Locate the cell with the specified text and output its [X, Y] center coordinate. 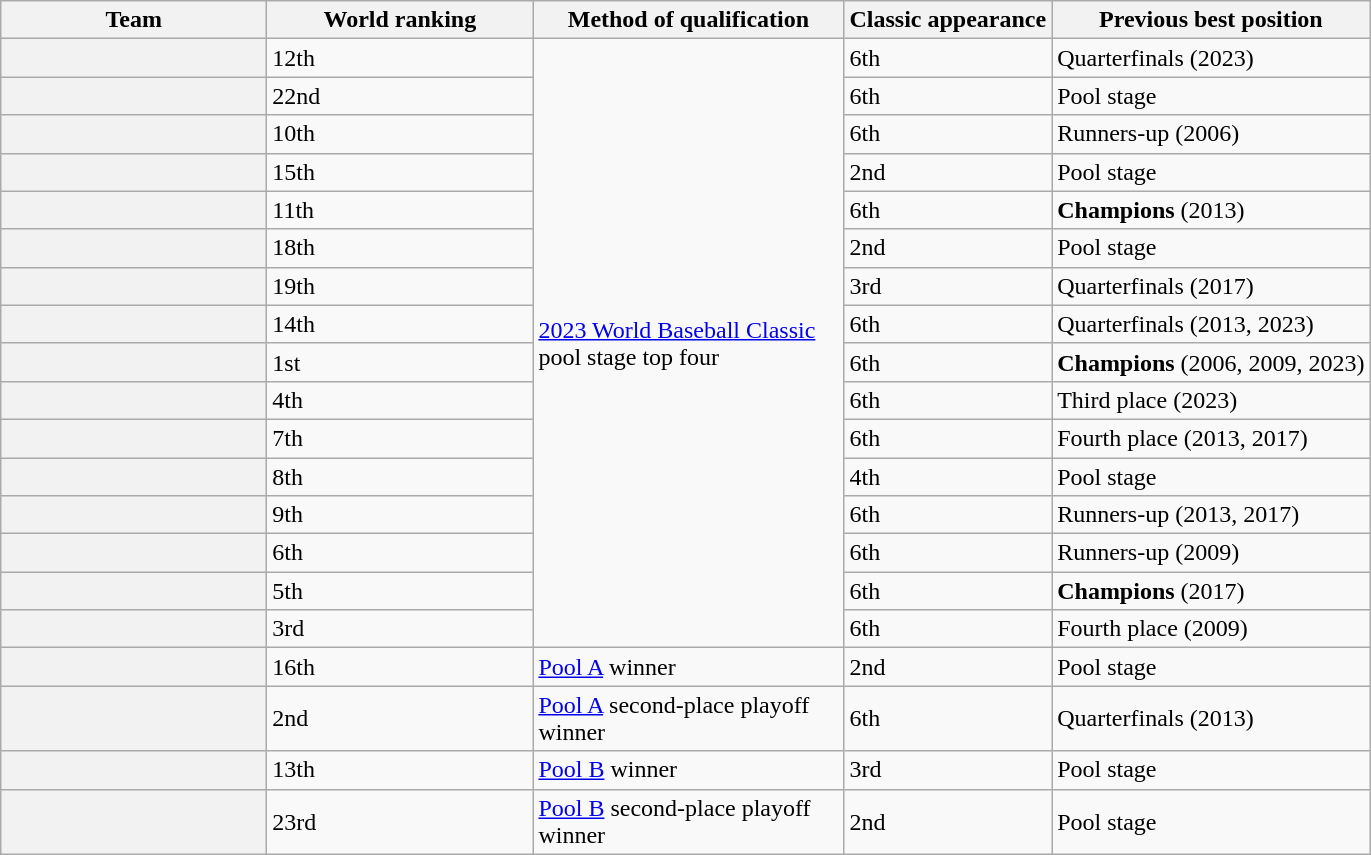
Quarterfinals (2013, 2023) [1211, 324]
7th [400, 438]
11th [400, 210]
9th [400, 515]
8th [400, 477]
Quarterfinals (2017) [1211, 286]
Pool B second-place playoff winner [688, 822]
Pool A winner [688, 667]
16th [400, 667]
Champions (2017) [1211, 591]
1st [400, 362]
Runners-up (2006) [1211, 134]
Pool B winner [688, 770]
5th [400, 591]
Third place (2023) [1211, 400]
Champions (2006, 2009, 2023) [1211, 362]
10th [400, 134]
Previous best position [1211, 20]
22nd [400, 96]
19th [400, 286]
15th [400, 172]
Quarterfinals (2013) [1211, 718]
2023 World Baseball Classic pool stage top four [688, 344]
Runners-up (2009) [1211, 553]
13th [400, 770]
Team [134, 20]
14th [400, 324]
Champions (2013) [1211, 210]
Method of qualification [688, 20]
World ranking [400, 20]
23rd [400, 822]
Classic appearance [948, 20]
Fourth place (2009) [1211, 629]
Fourth place (2013, 2017) [1211, 438]
Runners-up (2013, 2017) [1211, 515]
12th [400, 58]
Pool A second-place playoff winner [688, 718]
Quarterfinals (2023) [1211, 58]
18th [400, 248]
